Find where the given text appears and provide that cell's center as [X, Y] coordinate. 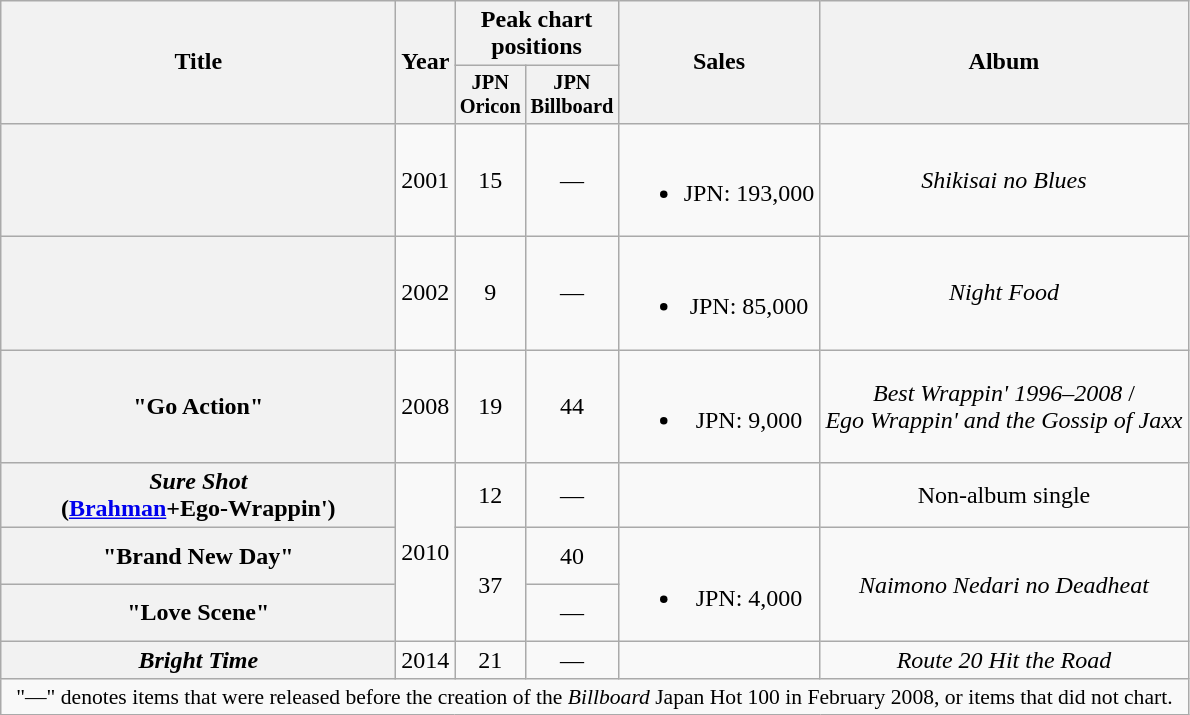
"Love Scene" [198, 612]
Year [426, 62]
Best Wrappin' 1996–2008 /Ego Wrappin' and the Gossip of Jaxx [1004, 406]
44 [572, 406]
Sales [719, 62]
"Go Action" [198, 406]
19 [490, 406]
12 [490, 496]
9 [490, 294]
Title [198, 62]
15 [490, 180]
Shikisai no Blues [1004, 180]
Non-album single [1004, 496]
2014 [426, 660]
Night Food [1004, 294]
2001 [426, 180]
37 [490, 584]
21 [490, 660]
Route 20 Hit the Road [1004, 660]
Album [1004, 62]
Naimono Nedari no Deadheat [1004, 584]
JPN: 9,000 [719, 406]
JPN: 4,000 [719, 584]
2002 [426, 294]
Sure Shot(Brahman+Ego-Wrappin') [198, 496]
2008 [426, 406]
"—" denotes items that were released before the creation of the Billboard Japan Hot 100 in February 2008, or items that did not chart. [594, 697]
Bright Time [198, 660]
JPNBillboard [572, 95]
JPN: 193,000 [719, 180]
JPN: 85,000 [719, 294]
JPNOricon [490, 95]
Peak chart positions [536, 34]
"Brand New Day" [198, 556]
2010 [426, 552]
40 [572, 556]
